Scan for the cell matching the given text and deliver its [x, y] coordinate at center. 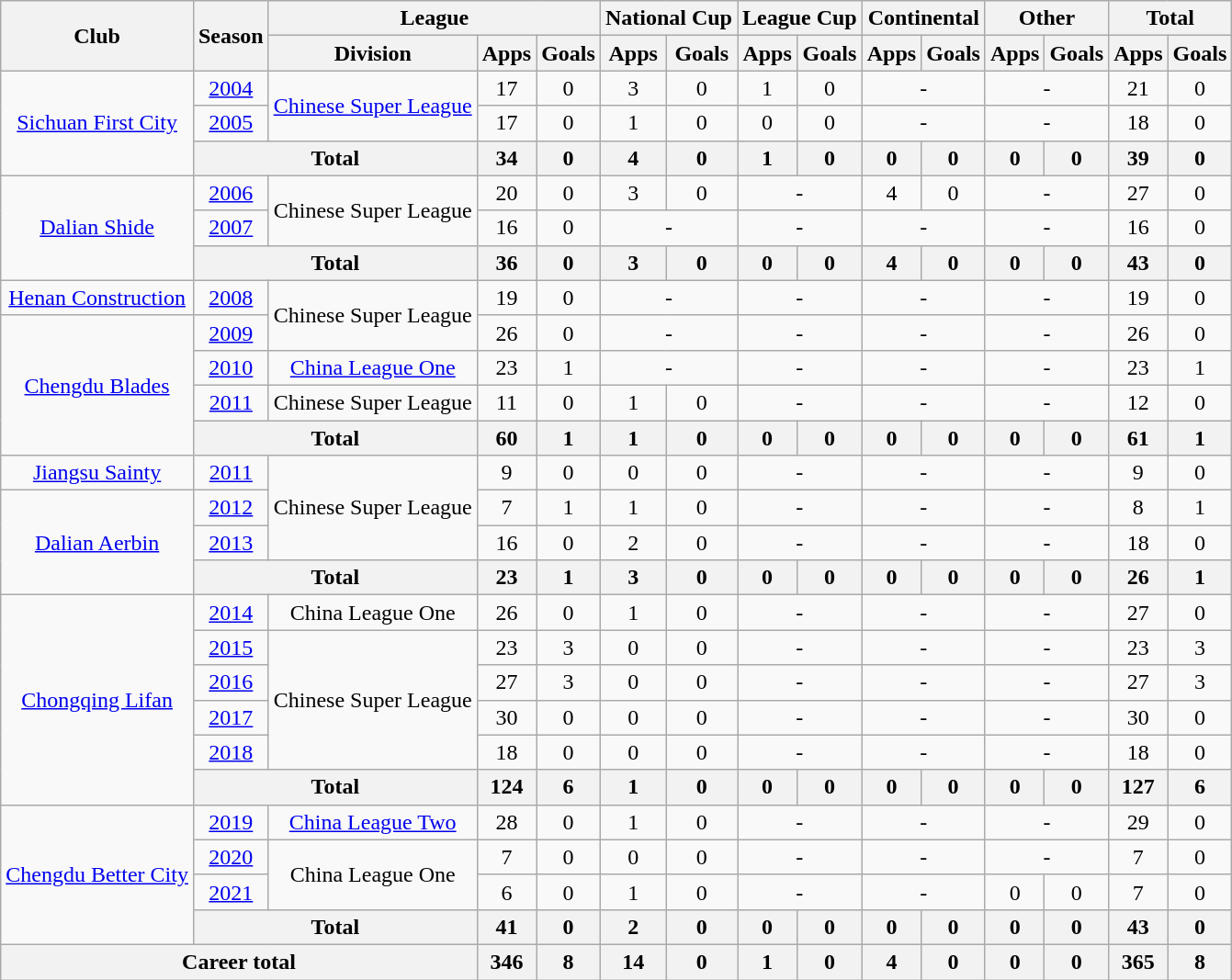
36 [506, 263]
Division [373, 53]
2015 [231, 648]
2012 [231, 508]
2020 [231, 857]
61 [1138, 438]
124 [506, 787]
41 [506, 927]
2021 [231, 892]
365 [1138, 962]
Chongqing Lifan [97, 700]
29 [1138, 822]
346 [506, 962]
127 [1138, 787]
Career total [239, 962]
2014 [231, 613]
Chengdu Blades [97, 385]
28 [506, 822]
2010 [231, 367]
Other [1046, 18]
34 [506, 158]
2017 [231, 717]
Jiangsu Sainty [97, 473]
2019 [231, 822]
Sichuan First City [97, 123]
14 [633, 962]
2007 [231, 228]
2005 [231, 123]
60 [506, 438]
2018 [231, 752]
League Cup [799, 18]
20 [506, 193]
12 [1138, 402]
China League Two [373, 822]
National Cup [669, 18]
Dalian Shide [97, 228]
2009 [231, 332]
Chengdu Better City [97, 874]
2013 [231, 543]
2016 [231, 682]
Season [231, 36]
11 [506, 402]
Dalian Aerbin [97, 543]
Continental [923, 18]
Club [97, 36]
2008 [231, 298]
39 [1138, 158]
Henan Construction [97, 298]
2006 [231, 193]
21 [1138, 88]
League [434, 18]
2004 [231, 88]
